Capture the cell that displays the provided text and extract its [x, y] central coordinate. 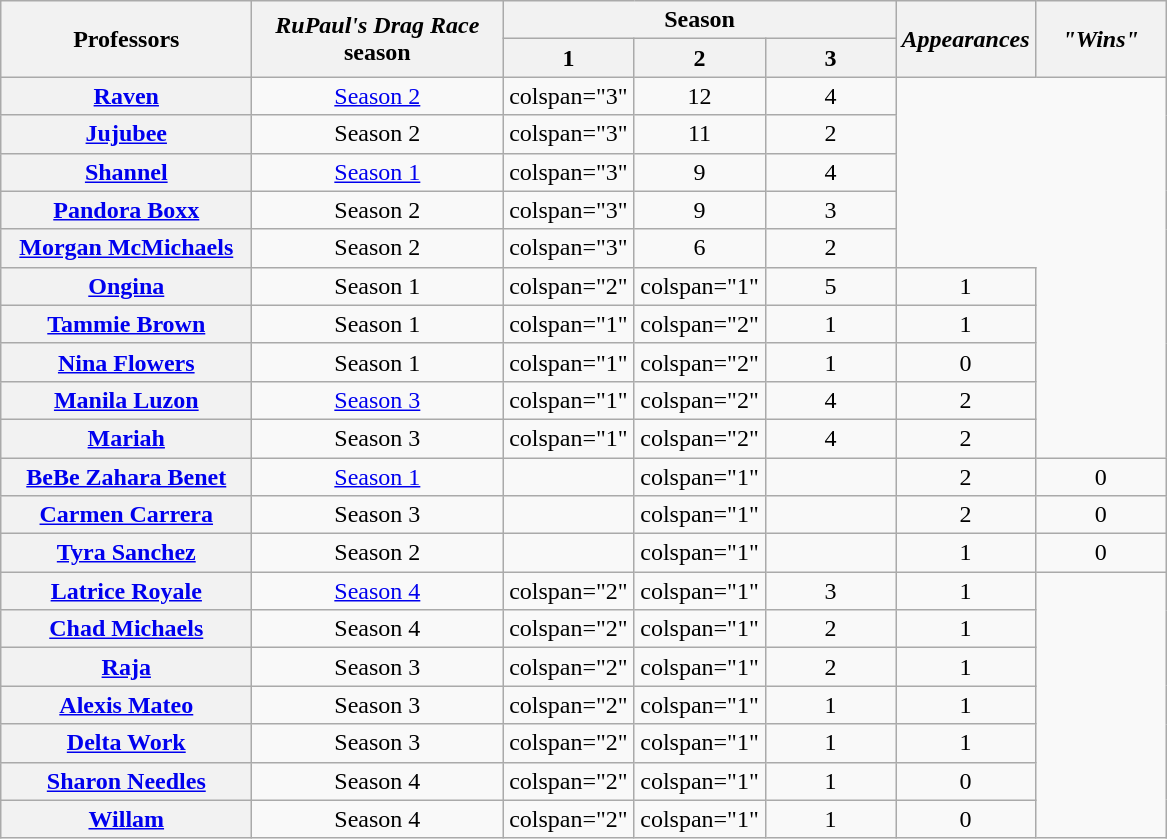
11 [700, 134]
Latrice Royale [126, 591]
Tammie Brown [126, 324]
Tyra Sanchez [126, 553]
Raja [126, 667]
Chad Michaels [126, 629]
"Wins" [1100, 39]
Season [700, 20]
Shannel [126, 172]
6 [700, 248]
RuPaul's Drag Raceseason [378, 39]
Delta Work [126, 743]
Morgan McMichaels [126, 248]
Raven [126, 96]
Nina Flowers [126, 362]
Jujubee [126, 134]
5 [830, 286]
Sharon Needles [126, 781]
Alexis Mateo [126, 705]
BeBe Zahara Benet [126, 477]
Appearances [966, 39]
Mariah [126, 438]
Professors [126, 39]
Carmen Carrera [126, 515]
12 [700, 96]
Willam [126, 819]
Pandora Boxx [126, 210]
Ongina [126, 286]
Manila Luzon [126, 400]
